Search for the cell housing the specified text and yield its (x, y) center coordinate. 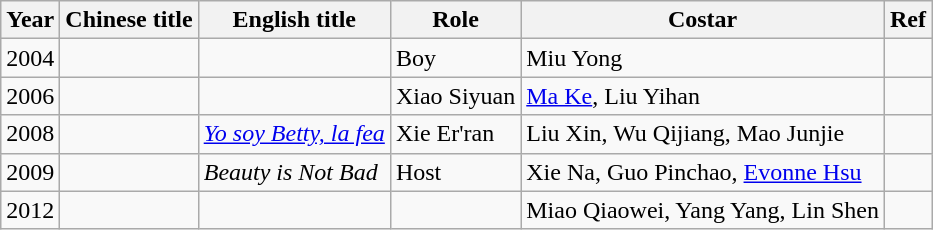
Role (455, 20)
2008 (30, 134)
Miu Yong (703, 58)
Ma Ke, Liu Yihan (703, 96)
Host (455, 172)
2004 (30, 58)
Liu Xin, Wu Qijiang, Mao Junjie (703, 134)
Costar (703, 20)
2012 (30, 210)
Beauty is Not Bad (294, 172)
Xiao Siyuan (455, 96)
Xie Er'ran (455, 134)
Year (30, 20)
2006 (30, 96)
Chinese title (129, 20)
Yo soy Betty, la fea (294, 134)
Boy (455, 58)
2009 (30, 172)
English title (294, 20)
Xie Na, Guo Pinchao, Evonne Hsu (703, 172)
Miao Qiaowei, Yang Yang, Lin Shen (703, 210)
Ref (908, 20)
